Detect which cell encompasses the target text, then output its [x, y] center coordinate. 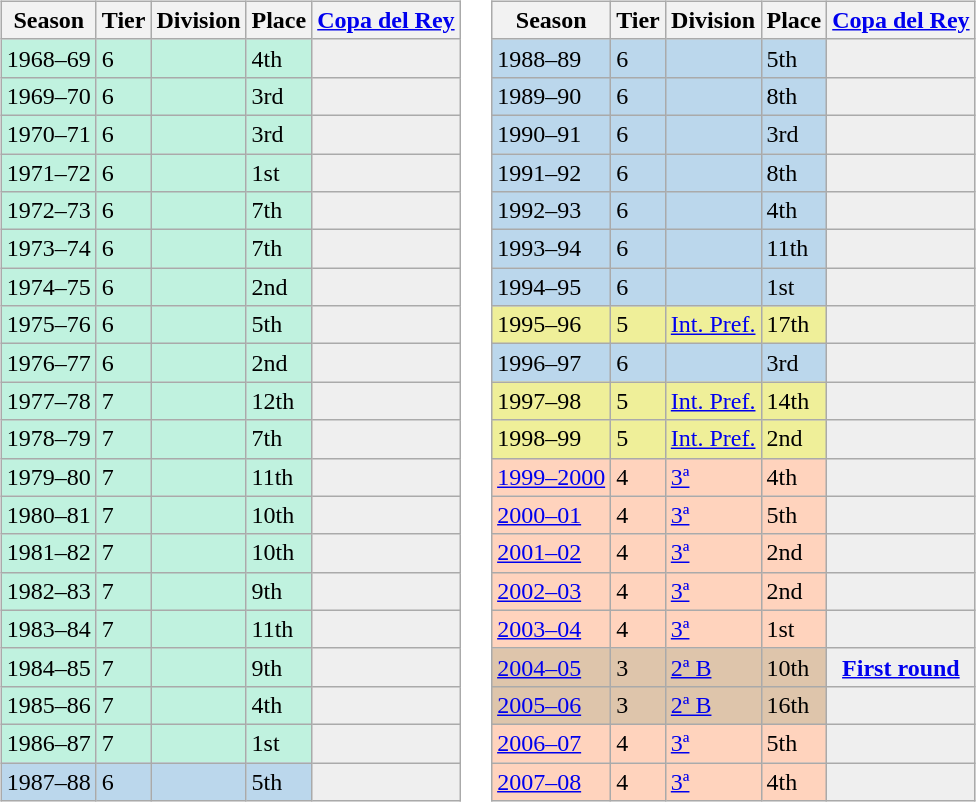
1994–95 [552, 287]
1993–94 [552, 249]
1999–2000 [552, 477]
2001–02 [552, 553]
2002–03 [552, 591]
2004–05 [552, 667]
First round [901, 667]
14th [794, 401]
2007–08 [552, 781]
1996–97 [552, 363]
1974–75 [48, 287]
1976–77 [48, 363]
2003–04 [552, 629]
1986–87 [48, 743]
2006–07 [552, 743]
1969–70 [48, 96]
12th [279, 401]
1977–78 [48, 401]
1972–73 [48, 211]
1973–74 [48, 249]
1971–72 [48, 173]
1968–69 [48, 58]
1995–96 [552, 325]
2000–01 [552, 515]
1998–99 [552, 439]
1982–83 [48, 591]
17th [794, 325]
1985–86 [48, 705]
2005–06 [552, 705]
1978–79 [48, 439]
16th [794, 705]
1979–80 [48, 477]
1970–71 [48, 134]
1984–85 [48, 667]
1989–90 [552, 96]
1997–98 [552, 401]
1992–93 [552, 211]
1988–89 [552, 58]
1991–92 [552, 173]
1975–76 [48, 325]
1987–88 [48, 781]
1983–84 [48, 629]
1980–81 [48, 515]
1981–82 [48, 553]
1990–91 [552, 134]
